For the text-containing cell, return its midpoint in (X, Y) coordinate format. 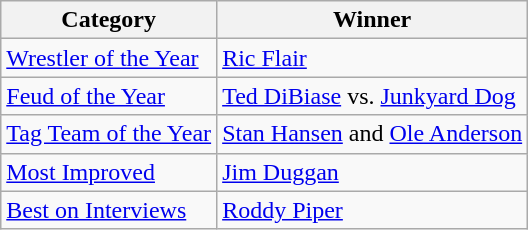
Ric Flair (372, 58)
Category (109, 20)
Most Improved (109, 172)
Stan Hansen and Ole Anderson (372, 134)
Jim Duggan (372, 172)
Roddy Piper (372, 210)
Best on Interviews (109, 210)
Tag Team of the Year (109, 134)
Feud of the Year (109, 96)
Ted DiBiase vs. Junkyard Dog (372, 96)
Winner (372, 20)
Wrestler of the Year (109, 58)
